Find where the given text appears and provide that cell's center as (x, y) coordinate. 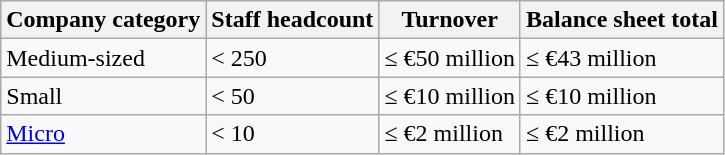
Balance sheet total (622, 20)
< 10 (292, 134)
Company category (104, 20)
Small (104, 96)
Medium-sized (104, 58)
Micro (104, 134)
< 50 (292, 96)
< 250 (292, 58)
Staff headcount (292, 20)
Turnover (450, 20)
≤ €43 million (622, 58)
≤ €50 million (450, 58)
